Capture the cell that displays the provided text and extract its [x, y] central coordinate. 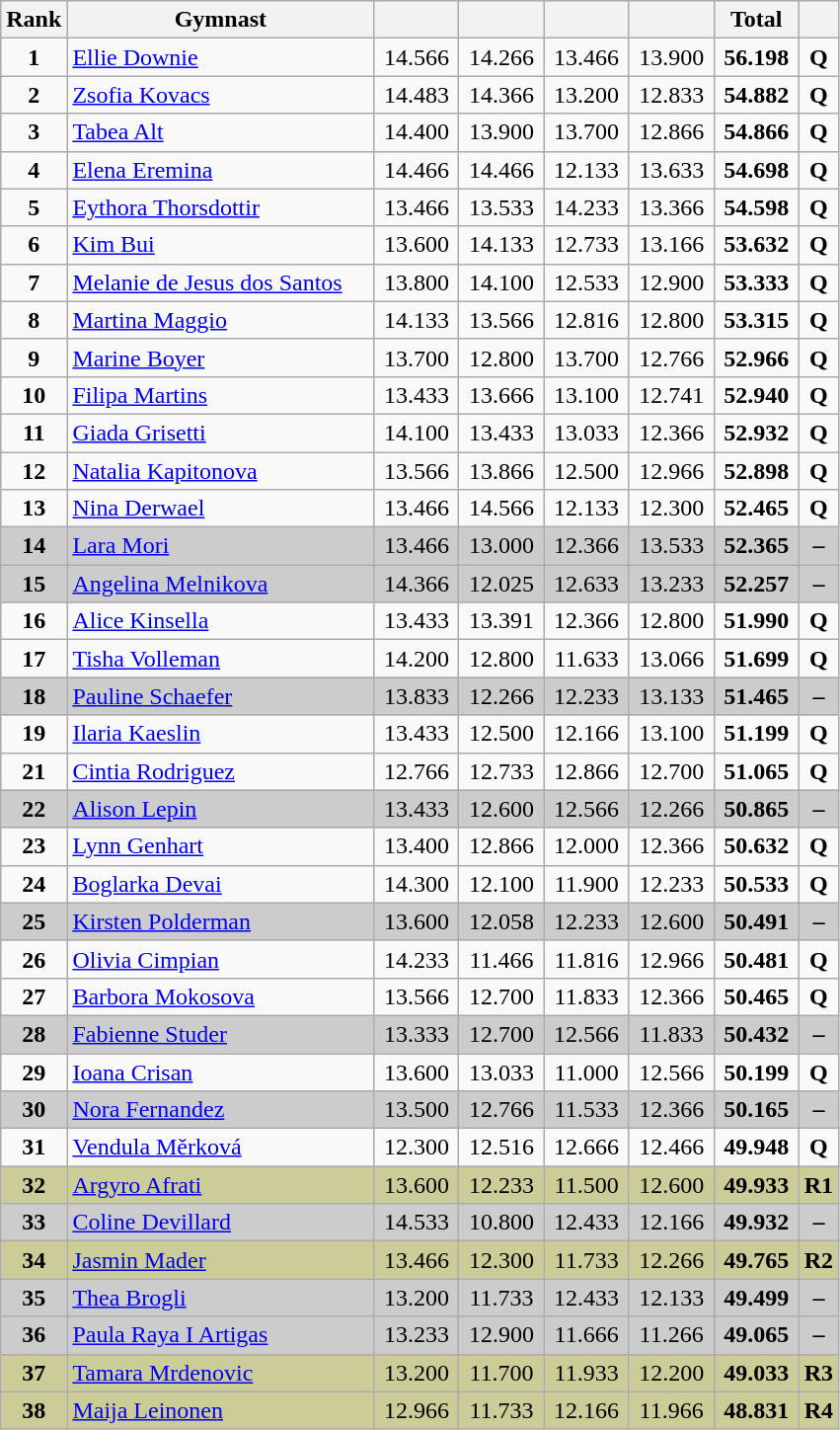
13.400 [417, 846]
Pauline Schaefer [221, 696]
Eythora Thorsdottir [221, 207]
11.500 [586, 1185]
11.666 [586, 1335]
51.065 [756, 771]
Lynn Genhart [221, 846]
11.466 [501, 959]
50.632 [756, 846]
56.198 [756, 57]
49.065 [756, 1335]
14.200 [417, 659]
11.633 [586, 659]
13.391 [501, 621]
12.666 [586, 1148]
Vendula Měrková [221, 1148]
13 [34, 509]
Paula Raya I Artigas [221, 1335]
Angelina Melnikova [221, 584]
52.465 [756, 509]
4 [34, 170]
11.966 [671, 1410]
51.465 [756, 696]
52.966 [756, 357]
Nina Derwael [221, 509]
12.058 [501, 921]
51.699 [756, 659]
24 [34, 884]
10 [34, 395]
50.165 [756, 1110]
50.481 [756, 959]
54.866 [756, 132]
19 [34, 734]
51.990 [756, 621]
11.933 [586, 1373]
49.765 [756, 1260]
52.940 [756, 395]
53.333 [756, 282]
50.432 [756, 1034]
11.000 [586, 1072]
Argyro Afrati [221, 1185]
48.831 [756, 1410]
Alice Kinsella [221, 621]
27 [34, 996]
11.533 [586, 1110]
11.700 [501, 1373]
14.300 [417, 884]
Ilaria Kaeslin [221, 734]
50.199 [756, 1072]
37 [34, 1373]
13.666 [501, 395]
Giada Grisetti [221, 433]
Alison Lepin [221, 809]
49.499 [756, 1298]
10.800 [501, 1223]
26 [34, 959]
49.933 [756, 1185]
14.400 [417, 132]
14 [34, 546]
21 [34, 771]
52.365 [756, 546]
15 [34, 584]
13.066 [671, 659]
52.932 [756, 433]
23 [34, 846]
Marine Boyer [221, 357]
18 [34, 696]
52.257 [756, 584]
R1 [818, 1185]
14.266 [501, 57]
R2 [818, 1260]
50.865 [756, 809]
13.866 [501, 471]
Melanie de Jesus dos Santos [221, 282]
5 [34, 207]
52.898 [756, 471]
12.633 [586, 584]
12.100 [501, 884]
12.741 [671, 395]
17 [34, 659]
12.816 [586, 320]
Ioana Crisan [221, 1072]
Total [756, 20]
Ellie Downie [221, 57]
13.000 [501, 546]
13.133 [671, 696]
Boglarka Devai [221, 884]
Kim Bui [221, 245]
7 [34, 282]
Coline Devillard [221, 1223]
12 [34, 471]
Maija Leinonen [221, 1410]
3 [34, 132]
Barbora Mokosova [221, 996]
Lara Mori [221, 546]
13.833 [417, 696]
35 [34, 1298]
14.483 [417, 95]
31 [34, 1148]
38 [34, 1410]
R4 [818, 1410]
49.932 [756, 1223]
Nora Fernandez [221, 1110]
Jasmin Mader [221, 1260]
11 [34, 433]
Rank [34, 20]
49.948 [756, 1148]
12.200 [671, 1373]
50.491 [756, 921]
R3 [818, 1373]
54.598 [756, 207]
Cintia Rodriguez [221, 771]
13.633 [671, 170]
53.315 [756, 320]
13.500 [417, 1110]
Olivia Cimpian [221, 959]
53.632 [756, 245]
50.533 [756, 884]
16 [34, 621]
Gymnast [221, 20]
13.800 [417, 282]
36 [34, 1335]
25 [34, 921]
12.000 [586, 846]
Thea Brogli [221, 1298]
12.516 [501, 1148]
Natalia Kapitonova [221, 471]
Tisha Volleman [221, 659]
12.833 [671, 95]
30 [34, 1110]
11.900 [586, 884]
12.533 [586, 282]
9 [34, 357]
51.199 [756, 734]
Fabienne Studer [221, 1034]
Martina Maggio [221, 320]
1 [34, 57]
Elena Eremina [221, 170]
11.816 [586, 959]
2 [34, 95]
12.466 [671, 1148]
Tamara Mrdenovic [221, 1373]
32 [34, 1185]
Filipa Martins [221, 395]
49.033 [756, 1373]
54.698 [756, 170]
Zsofia Kovacs [221, 95]
28 [34, 1034]
22 [34, 809]
12.025 [501, 584]
13.333 [417, 1034]
33 [34, 1223]
54.882 [756, 95]
8 [34, 320]
Tabea Alt [221, 132]
34 [34, 1260]
50.465 [756, 996]
6 [34, 245]
14.533 [417, 1223]
11.266 [671, 1335]
Kirsten Polderman [221, 921]
29 [34, 1072]
13.166 [671, 245]
13.366 [671, 207]
